Scan for the cell matching the given text and deliver its (x, y) coordinate at center. 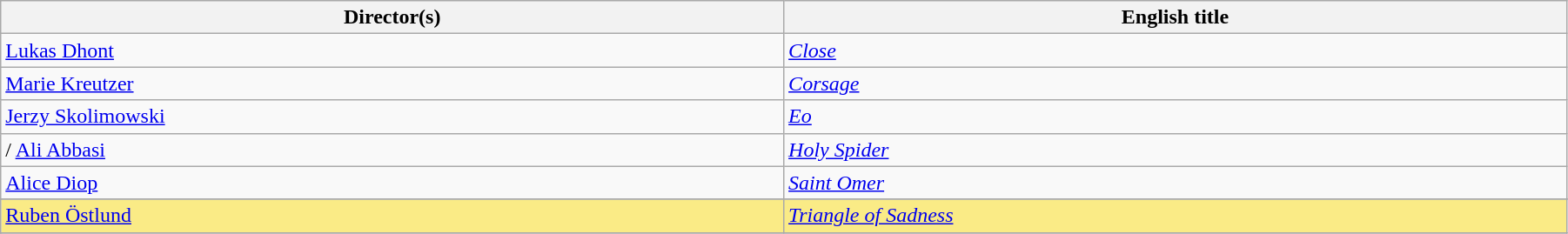
English title (1176, 17)
Saint Omer (1176, 183)
Holy Spider (1176, 150)
Marie Kreutzer (392, 84)
Alice Diop (392, 183)
Lukas Dhont (392, 50)
Close (1176, 50)
Eo (1176, 117)
Corsage (1176, 84)
Director(s) (392, 17)
Triangle of Sadness (1176, 216)
Jerzy Skolimowski (392, 117)
/ Ali Abbasi (392, 150)
Ruben Östlund (392, 216)
